Return (x, y) of the center of cell containing provided text 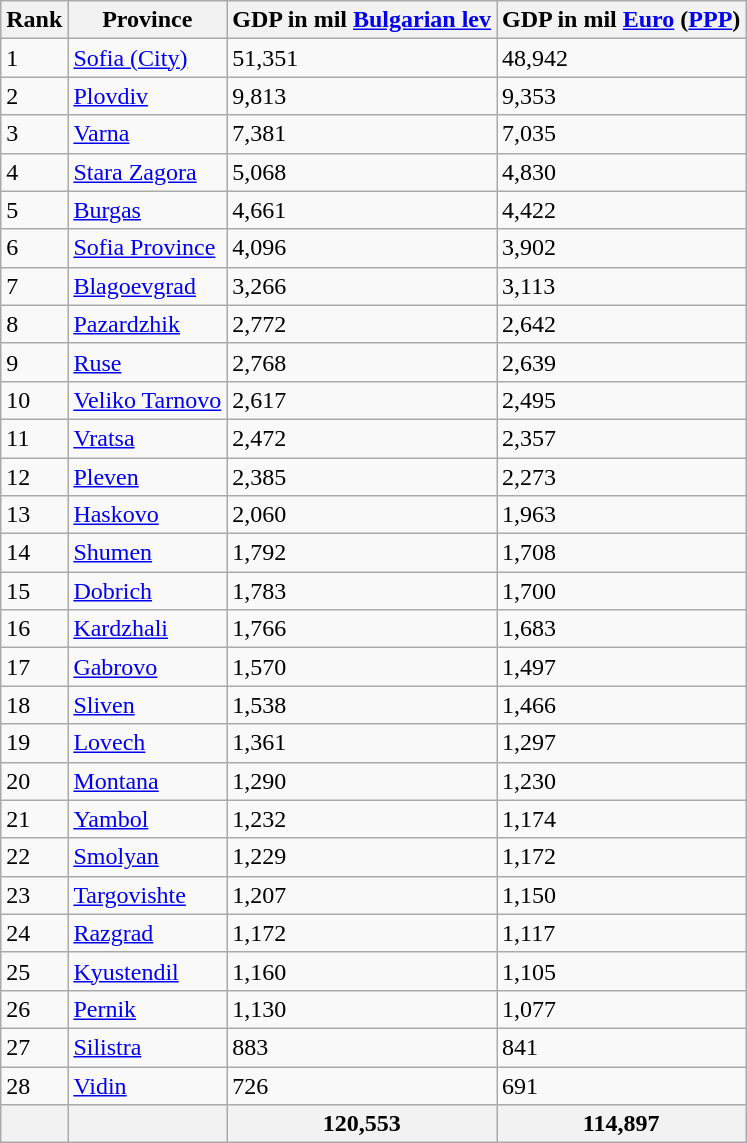
Sofia Province (148, 248)
14 (34, 553)
120,553 (362, 1124)
9,813 (362, 96)
21 (34, 819)
1,766 (362, 629)
1,538 (362, 705)
Silistra (148, 1047)
Pleven (148, 477)
1,232 (362, 819)
1,290 (362, 781)
2,060 (362, 515)
8 (34, 324)
Blagoevgrad (148, 286)
7,035 (622, 134)
2,768 (362, 362)
1,105 (622, 971)
1,077 (622, 1009)
1,229 (362, 857)
5,068 (362, 172)
Dobrich (148, 591)
2,273 (622, 477)
GDP in mil Bulgarian lev (362, 20)
Razgrad (148, 933)
3,266 (362, 286)
691 (622, 1085)
Vidin (148, 1085)
1,570 (362, 667)
2,617 (362, 400)
1 (34, 58)
3,902 (622, 248)
2,772 (362, 324)
Lovech (148, 743)
7,381 (362, 134)
2,385 (362, 477)
1,683 (622, 629)
26 (34, 1009)
Shumen (148, 553)
Gabrovo (148, 667)
114,897 (622, 1124)
883 (362, 1047)
1,130 (362, 1009)
4,830 (622, 172)
3,113 (622, 286)
1,792 (362, 553)
9,353 (622, 96)
Sliven (148, 705)
1,174 (622, 819)
22 (34, 857)
4,096 (362, 248)
1,497 (622, 667)
2,639 (622, 362)
Veliko Tarnovo (148, 400)
Province (148, 20)
9 (34, 362)
1,150 (622, 895)
13 (34, 515)
Pernik (148, 1009)
Rank (34, 20)
2,357 (622, 438)
7 (34, 286)
Vratsa (148, 438)
Targovishte (148, 895)
726 (362, 1085)
6 (34, 248)
23 (34, 895)
Plovdiv (148, 96)
2,642 (622, 324)
Varna (148, 134)
1,466 (622, 705)
25 (34, 971)
20 (34, 781)
11 (34, 438)
4,661 (362, 210)
2,495 (622, 400)
Kardzhali (148, 629)
1,230 (622, 781)
2 (34, 96)
48,942 (622, 58)
Sofia (City) (148, 58)
12 (34, 477)
1,700 (622, 591)
GDP in mil Euro (PPP) (622, 20)
1,708 (622, 553)
10 (34, 400)
Stara Zagora (148, 172)
Haskovo (148, 515)
Montana (148, 781)
2,472 (362, 438)
Smolyan (148, 857)
1,207 (362, 895)
18 (34, 705)
4,422 (622, 210)
28 (34, 1085)
1,160 (362, 971)
16 (34, 629)
Burgas (148, 210)
1,117 (622, 933)
1,297 (622, 743)
Yambol (148, 819)
15 (34, 591)
1,783 (362, 591)
27 (34, 1047)
17 (34, 667)
Ruse (148, 362)
1,963 (622, 515)
841 (622, 1047)
51,351 (362, 58)
19 (34, 743)
5 (34, 210)
Kyustendil (148, 971)
3 (34, 134)
24 (34, 933)
1,361 (362, 743)
Pazardzhik (148, 324)
4 (34, 172)
